Return the [x, y] coordinate for the center point of the cell that contains the specified text.  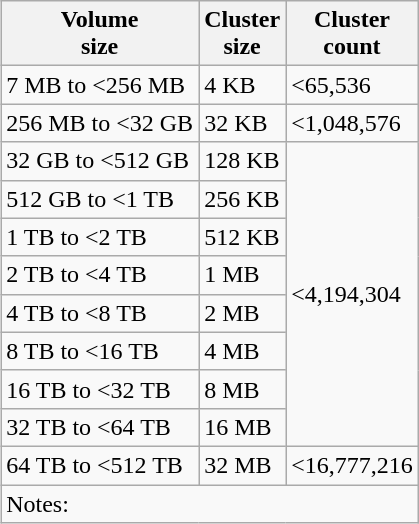
4 MB [242, 351]
512 GB to <1 TB [100, 199]
Clustercount [352, 34]
Notes: [210, 503]
8 TB to <16 TB [100, 351]
32 KB [242, 123]
256 MB to <32 GB [100, 123]
4 KB [242, 85]
128 KB [242, 161]
<65,536 [352, 85]
2 MB [242, 313]
Clustersize [242, 34]
8 MB [242, 389]
16 MB [242, 427]
4 TB to <8 TB [100, 313]
256 KB [242, 199]
<1,048,576 [352, 123]
<16,777,216 [352, 465]
32 GB to <512 GB [100, 161]
512 KB [242, 237]
7 MB to <256 MB [100, 85]
<4,194,304 [352, 294]
32 MB [242, 465]
64 TB to <512 TB [100, 465]
Volumesize [100, 34]
1 MB [242, 275]
16 TB to <32 TB [100, 389]
32 TB to <64 TB [100, 427]
2 TB to <4 TB [100, 275]
1 TB to <2 TB [100, 237]
